Scan for the cell matching the given text and deliver its [x, y] coordinate at center. 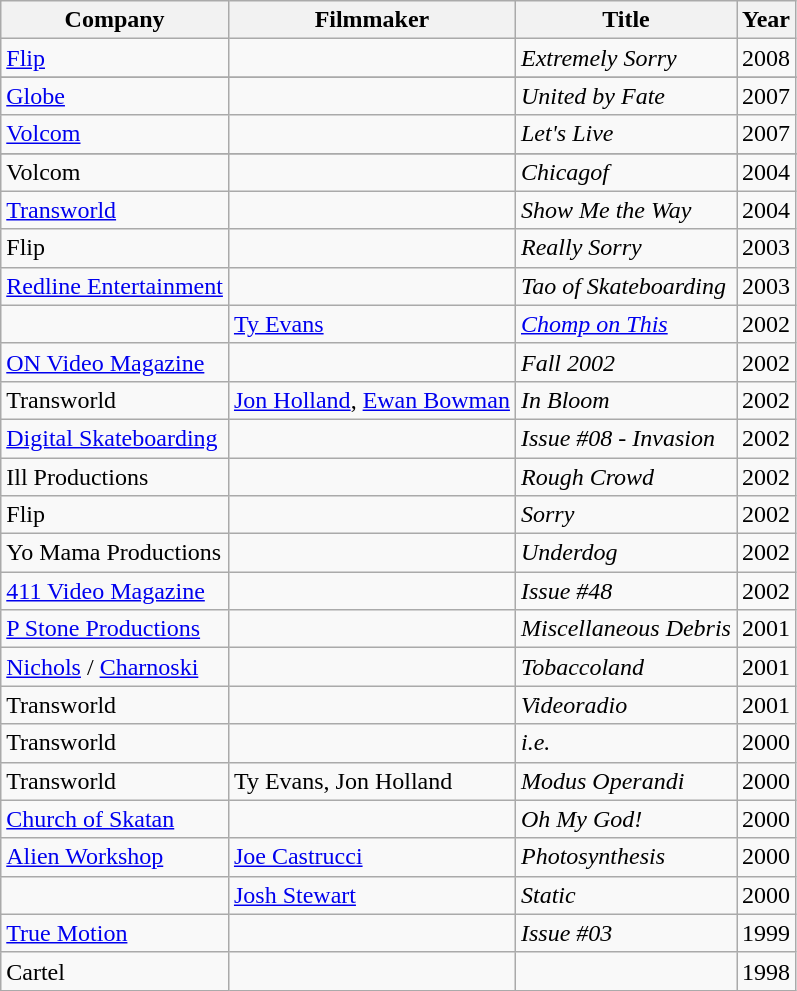
Photosynthesis [626, 857]
Redline Entertainment [115, 286]
Fall 2002 [626, 362]
Alien Workshop [115, 857]
Issue #08 - Invasion [626, 438]
Filmmaker [372, 20]
Church of Skatan [115, 819]
Jon Holland, Ewan Bowman [372, 400]
Chicagof [626, 172]
Ty Evans, Jon Holland [372, 781]
Issue #03 [626, 933]
Chomp on This [626, 324]
i.e. [626, 743]
2008 [766, 58]
United by Fate [626, 96]
Modus Operandi [626, 781]
True Motion [115, 933]
Tobaccoland [626, 667]
Sorry [626, 515]
Yo Mama Productions [115, 553]
Static [626, 895]
P Stone Productions [115, 629]
Title [626, 20]
Rough Crowd [626, 477]
Digital Skateboarding [115, 438]
Let's Live [626, 134]
Ty Evans [372, 324]
Year [766, 20]
ON Video Magazine [115, 362]
Cartel [115, 971]
Really Sorry [626, 248]
1998 [766, 971]
Josh Stewart [372, 895]
Company [115, 20]
Tao of Skateboarding [626, 286]
Nichols / Charnoski [115, 667]
Underdog [626, 553]
Miscellaneous Debris [626, 629]
Oh My God! [626, 819]
411 Video Magazine [115, 591]
Joe Castrucci [372, 857]
Videoradio [626, 705]
Show Me the Way [626, 210]
Globe [115, 96]
In Bloom [626, 400]
Ill Productions [115, 477]
1999 [766, 933]
Extremely Sorry [626, 58]
Issue #48 [626, 591]
